Extract the (x, y) coordinate from the center of the cell holding the provided text.  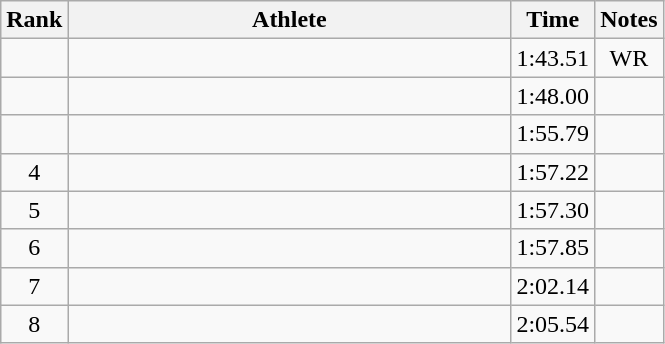
2:02.14 (553, 286)
2:05.54 (553, 324)
Athlete (290, 20)
7 (34, 286)
8 (34, 324)
1:57.22 (553, 172)
Rank (34, 20)
1:55.79 (553, 134)
5 (34, 210)
1:43.51 (553, 58)
Time (553, 20)
1:57.30 (553, 210)
6 (34, 248)
Notes (629, 20)
WR (629, 58)
4 (34, 172)
1:57.85 (553, 248)
1:48.00 (553, 96)
